Output the (X, Y) coordinate of the center of the cell containing the given text.  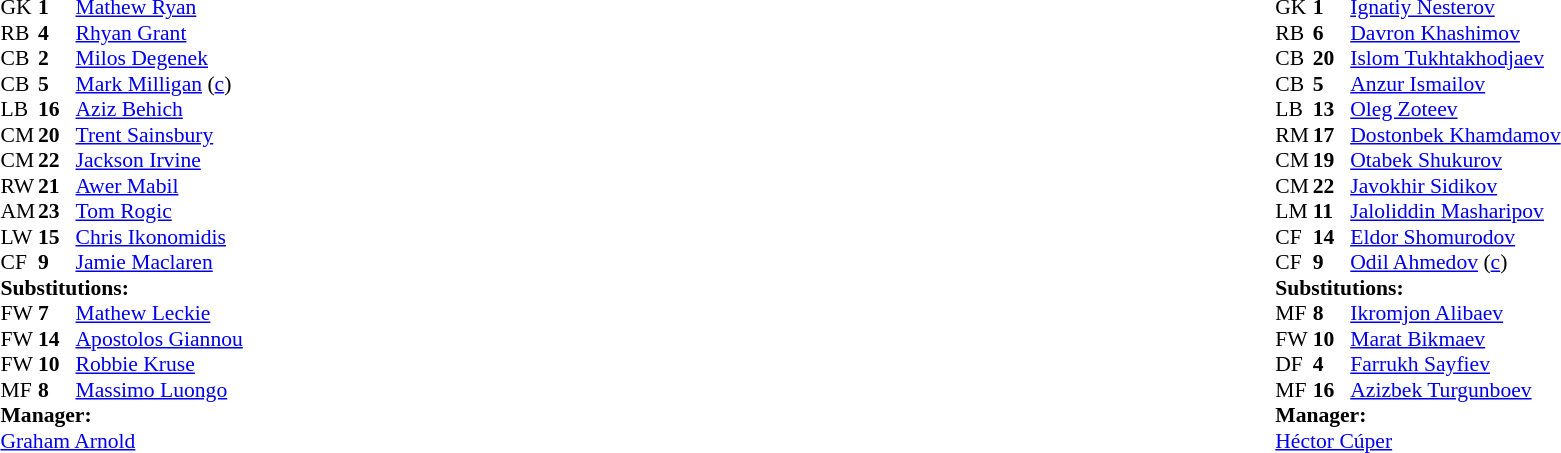
Rhyan Grant (160, 33)
Anzur Ismailov (1455, 84)
Massimo Luongo (160, 390)
AM (19, 211)
DF (1294, 365)
7 (57, 313)
Marat Bikmaev (1455, 339)
Oleg Zoteev (1455, 109)
Islom Tukhtakhodjaev (1455, 59)
Jaloliddin Masharipov (1455, 211)
Azizbek Turgunboev (1455, 390)
RW (19, 186)
11 (1332, 211)
Ikromjon Alibaev (1455, 313)
13 (1332, 109)
LW (19, 237)
Dostonbek Khamdamov (1455, 135)
21 (57, 186)
Awer Mabil (160, 186)
Jamie Maclaren (160, 263)
2 (57, 59)
Robbie Kruse (160, 365)
Farrukh Sayfiev (1455, 365)
Apostolos Giannou (160, 339)
6 (1332, 33)
Mark Milligan (c) (160, 84)
Milos Degenek (160, 59)
Otabek Shukurov (1455, 161)
23 (57, 211)
Jackson Irvine (160, 161)
17 (1332, 135)
Trent Sainsbury (160, 135)
Aziz Behich (160, 109)
15 (57, 237)
Eldor Shomurodov (1455, 237)
Mathew Leckie (160, 313)
Tom Rogic (160, 211)
Javokhir Sidikov (1455, 186)
Chris Ikonomidis (160, 237)
LM (1294, 211)
Odil Ahmedov (c) (1455, 263)
19 (1332, 161)
RM (1294, 135)
Davron Khashimov (1455, 33)
